Capture the cell that displays the provided text and extract its (X, Y) central coordinate. 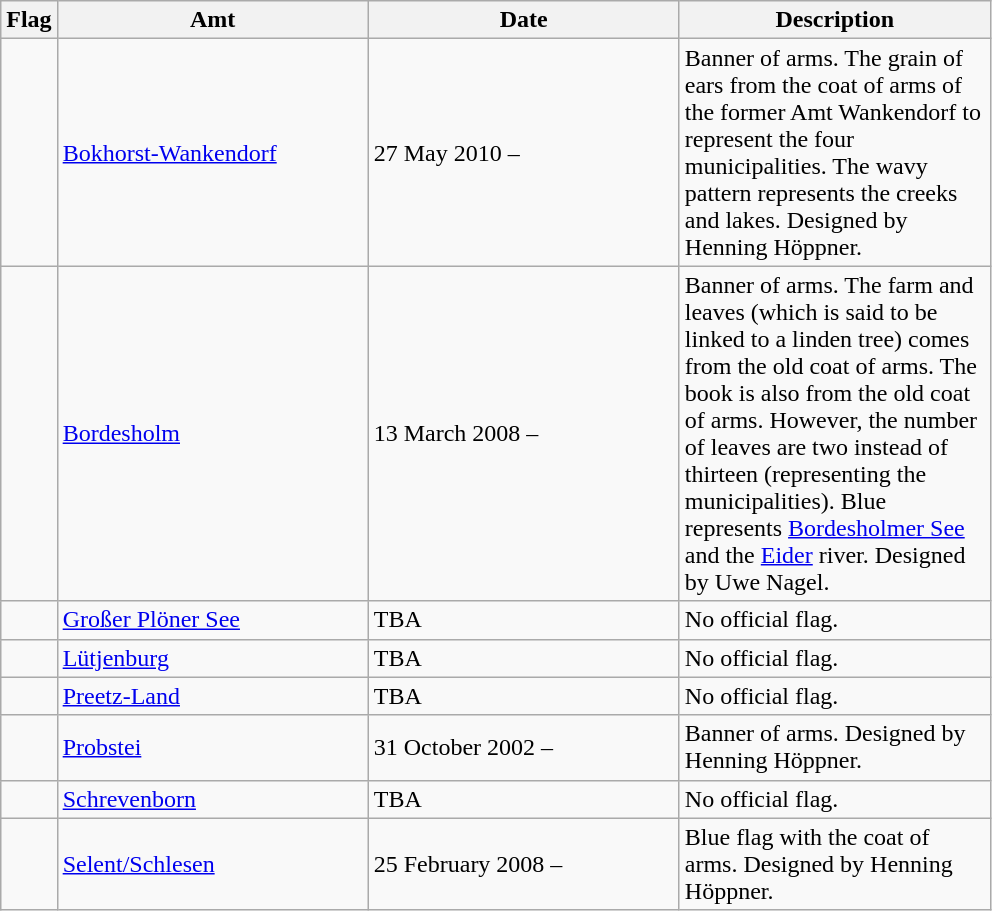
Schrevenborn (212, 799)
Preetz-Land (212, 696)
Date (524, 20)
31 October 2002 – (524, 748)
Description (834, 20)
Bokhorst-Wankendorf (212, 152)
Großer Plöner See (212, 620)
27 May 2010 – (524, 152)
Flag (29, 20)
Amt (212, 20)
Selent/Schlesen (212, 864)
Lütjenburg (212, 658)
Blue flag with the coat of arms. Designed by Henning Höppner. (834, 864)
Probstei (212, 748)
Bordesholm (212, 434)
13 March 2008 – (524, 434)
25 February 2008 – (524, 864)
Banner of arms. Designed by Henning Höppner. (834, 748)
